Capture the cell that displays the provided text and extract its (x, y) central coordinate. 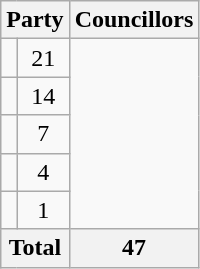
7 (43, 134)
21 (43, 58)
1 (43, 210)
14 (43, 96)
Party (35, 20)
4 (43, 172)
Councillors (134, 20)
Total (35, 248)
47 (134, 248)
